Extract the [x, y] coordinate from the center of the cell holding the provided text.  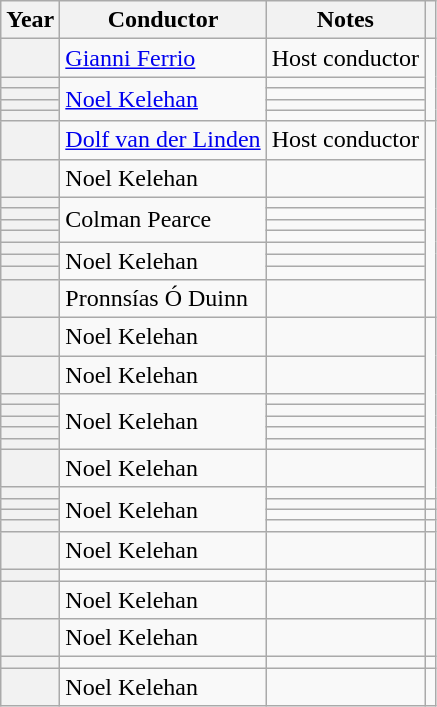
Gianni Ferrio [163, 58]
Colman Pearce [163, 219]
Notes [345, 20]
Year [30, 20]
Dolf van der Linden [163, 140]
Pronnsías Ó Duinn [163, 299]
Conductor [163, 20]
